Determine the [x, y] coordinate at the center of the cell enclosing the given text.  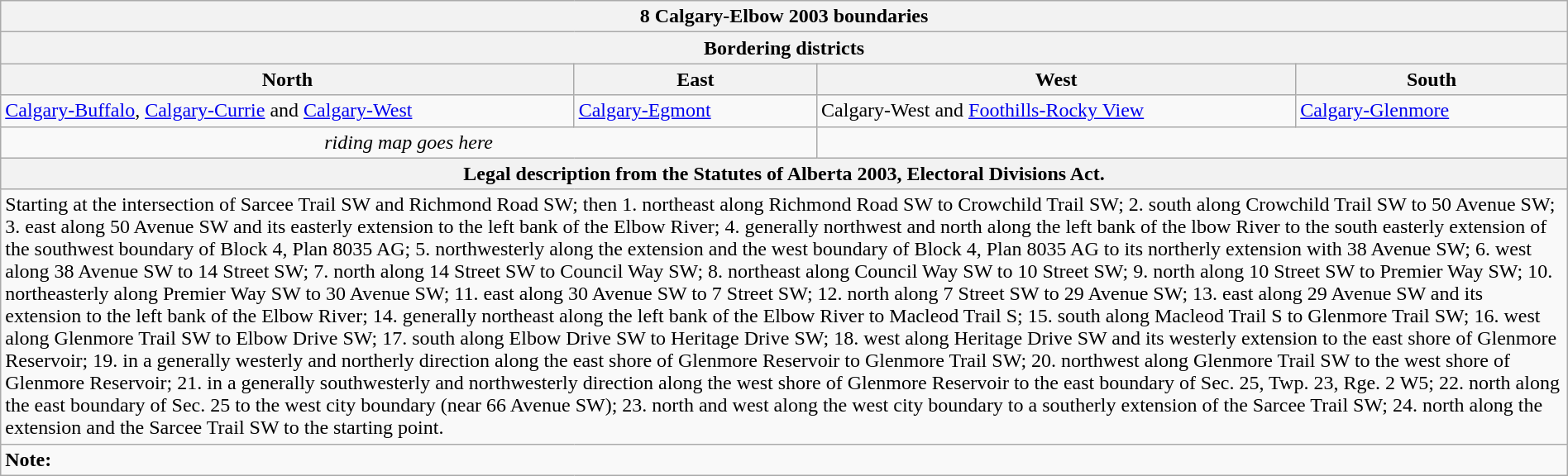
Note: [784, 459]
riding map goes here [409, 142]
Calgary-Egmont [695, 111]
8 Calgary-Elbow 2003 boundaries [784, 17]
Bordering districts [784, 48]
South [1432, 79]
Calgary-Glenmore [1432, 111]
West [1057, 79]
East [695, 79]
Calgary-West and Foothills-Rocky View [1057, 111]
North [288, 79]
Calgary-Buffalo, Calgary-Currie and Calgary-West [288, 111]
Legal description from the Statutes of Alberta 2003, Electoral Divisions Act. [784, 174]
